From the cell containing the given text, extract its center point as (X, Y) coordinate. 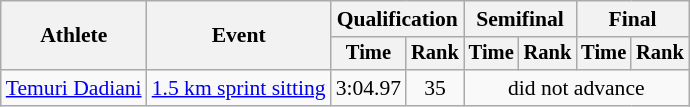
Athlete (74, 36)
35 (435, 88)
Temuri Dadiani (74, 88)
Qualification (398, 19)
1.5 km sprint sitting (239, 88)
Event (239, 36)
Final (632, 19)
3:04.97 (368, 88)
Semifinal (520, 19)
did not advance (576, 88)
